Return [x, y] of the center of cell containing provided text 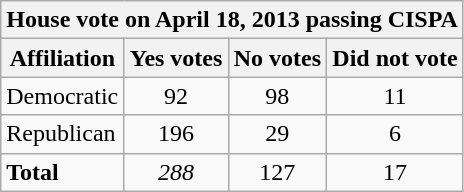
6 [396, 134]
No votes [278, 58]
92 [176, 96]
Total [62, 172]
Yes votes [176, 58]
Democratic [62, 96]
127 [278, 172]
Republican [62, 134]
Affiliation [62, 58]
11 [396, 96]
29 [278, 134]
196 [176, 134]
288 [176, 172]
17 [396, 172]
House vote on April 18, 2013 passing CISPA [232, 20]
Did not vote [396, 58]
98 [278, 96]
